Determine the [X, Y] coordinate at the center of the cell enclosing the given text.  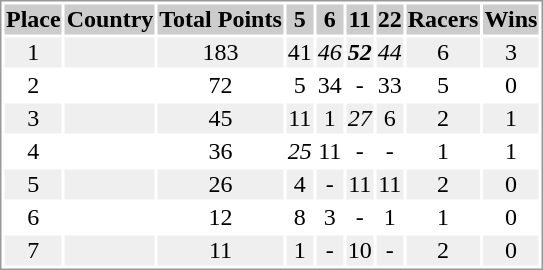
12 [220, 217]
25 [300, 151]
44 [390, 53]
52 [360, 53]
45 [220, 119]
26 [220, 185]
22 [390, 19]
Country [110, 19]
Place [33, 19]
36 [220, 151]
27 [360, 119]
Racers [443, 19]
72 [220, 85]
Total Points [220, 19]
10 [360, 251]
183 [220, 53]
46 [330, 53]
33 [390, 85]
Wins [511, 19]
7 [33, 251]
8 [300, 217]
34 [330, 85]
41 [300, 53]
